Identify which cell holds the provided text, then report its [x, y] central coordinate. 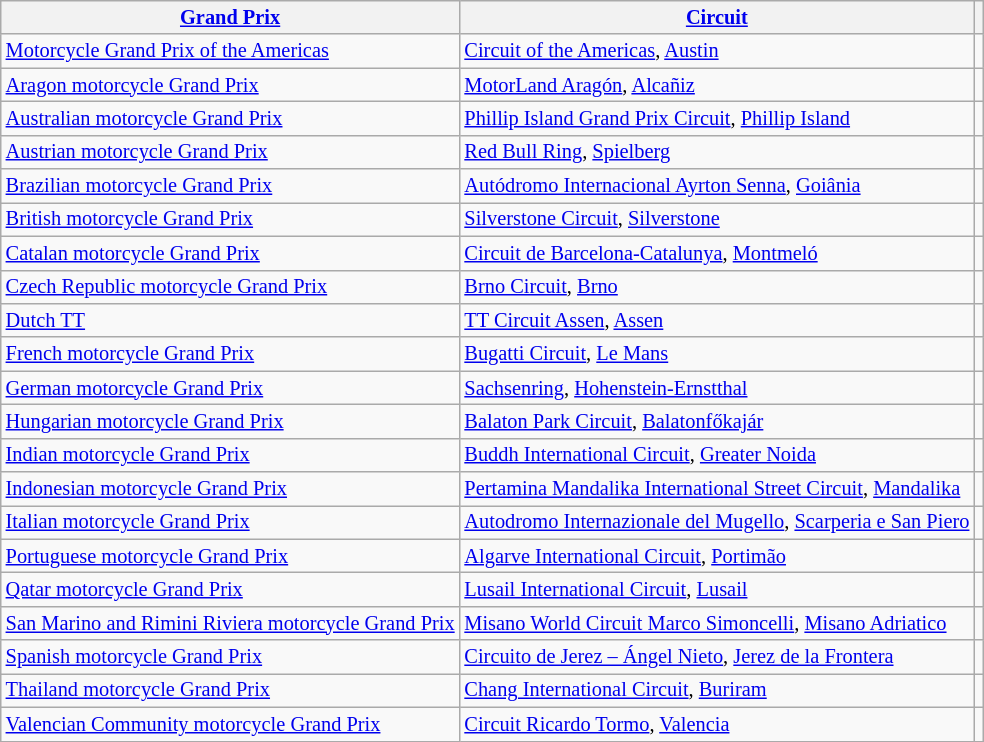
Catalan motorcycle Grand Prix [230, 253]
French motorcycle Grand Prix [230, 354]
Brno Circuit, Brno [716, 287]
Circuit [716, 17]
Circuit de Barcelona-Catalunya, Montmeló [716, 253]
San Marino and Rimini Riviera motorcycle Grand Prix [230, 623]
Austrian motorcycle Grand Prix [230, 152]
Brazilian motorcycle Grand Prix [230, 186]
Algarve International Circuit, Portimão [716, 556]
Chang International Circuit, Buriram [716, 690]
Phillip Island Grand Prix Circuit, Phillip Island [716, 118]
Hungarian motorcycle Grand Prix [230, 421]
Autódromo Internacional Ayrton Senna, Goiânia [716, 186]
Czech Republic motorcycle Grand Prix [230, 287]
Italian motorcycle Grand Prix [230, 522]
TT Circuit Assen, Assen [716, 320]
Qatar motorcycle Grand Prix [230, 589]
Dutch TT [230, 320]
Circuit of the Americas, Austin [716, 51]
Indonesian motorcycle Grand Prix [230, 489]
British motorcycle Grand Prix [230, 219]
Balaton Park Circuit, Balatonfőkajár [716, 421]
Portuguese motorcycle Grand Prix [230, 556]
Buddh International Circuit, Greater Noida [716, 455]
Circuito de Jerez – Ángel Nieto, Jerez de la Frontera [716, 657]
Motorcycle Grand Prix of the Americas [230, 51]
Spanish motorcycle Grand Prix [230, 657]
German motorcycle Grand Prix [230, 388]
MotorLand Aragón, Alcañiz [716, 85]
Valencian Community motorcycle Grand Prix [230, 724]
Red Bull Ring, Spielberg [716, 152]
Bugatti Circuit, Le Mans [716, 354]
Indian motorcycle Grand Prix [230, 455]
Thailand motorcycle Grand Prix [230, 690]
Sachsenring, Hohenstein-Ernstthal [716, 388]
Misano World Circuit Marco Simoncelli, Misano Adriatico [716, 623]
Pertamina Mandalika International Street Circuit, Mandalika [716, 489]
Circuit Ricardo Tormo, Valencia [716, 724]
Silverstone Circuit, Silverstone [716, 219]
Aragon motorcycle Grand Prix [230, 85]
Autodromo Internazionale del Mugello, Scarperia e San Piero [716, 522]
Lusail International Circuit, Lusail [716, 589]
Australian motorcycle Grand Prix [230, 118]
Grand Prix [230, 17]
